Extract the [X, Y] coordinate from the center of the cell holding the provided text.  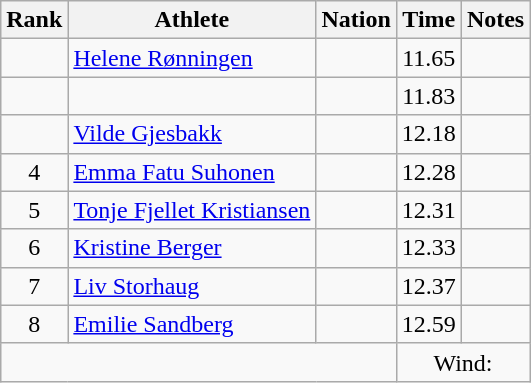
8 [34, 324]
Tonje Fjellet Kristiansen [192, 210]
11.65 [428, 58]
11.83 [428, 96]
12.28 [428, 172]
Time [428, 20]
12.31 [428, 210]
Kristine Berger [192, 248]
Emilie Sandberg [192, 324]
Athlete [192, 20]
Wind: [462, 362]
Vilde Gjesbakk [192, 134]
Nation [356, 20]
12.59 [428, 324]
12.18 [428, 134]
Emma Fatu Suhonen [192, 172]
6 [34, 248]
12.37 [428, 286]
7 [34, 286]
Notes [495, 20]
5 [34, 210]
Liv Storhaug [192, 286]
Rank [34, 20]
4 [34, 172]
12.33 [428, 248]
Helene Rønningen [192, 58]
